From the cell containing the given text, extract its center point as [X, Y] coordinate. 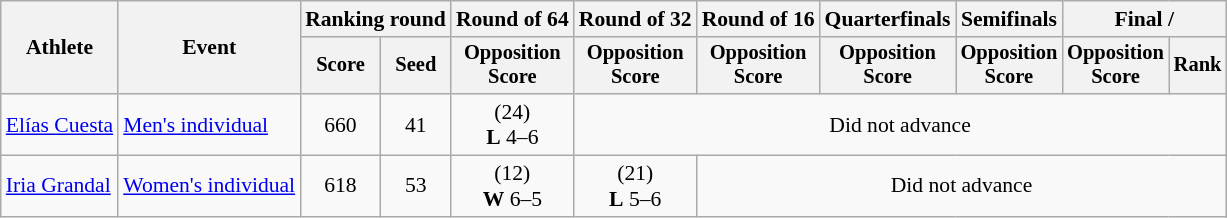
Quarterfinals [888, 19]
53 [416, 186]
Men's individual [209, 124]
Athlete [60, 48]
(24)L 4–6 [512, 124]
Seed [416, 66]
618 [340, 186]
Elías Cuesta [60, 124]
Event [209, 48]
Iria Grandal [60, 186]
Round of 16 [758, 19]
Semifinals [1010, 19]
(12)W 6–5 [512, 186]
Score [340, 66]
Final / [1144, 19]
Round of 32 [636, 19]
Rank [1198, 66]
41 [416, 124]
660 [340, 124]
(21)L 5–6 [636, 186]
Round of 64 [512, 19]
Ranking round [376, 19]
Women's individual [209, 186]
